Determine the (X, Y) coordinate at the center of the cell enclosing the given text.  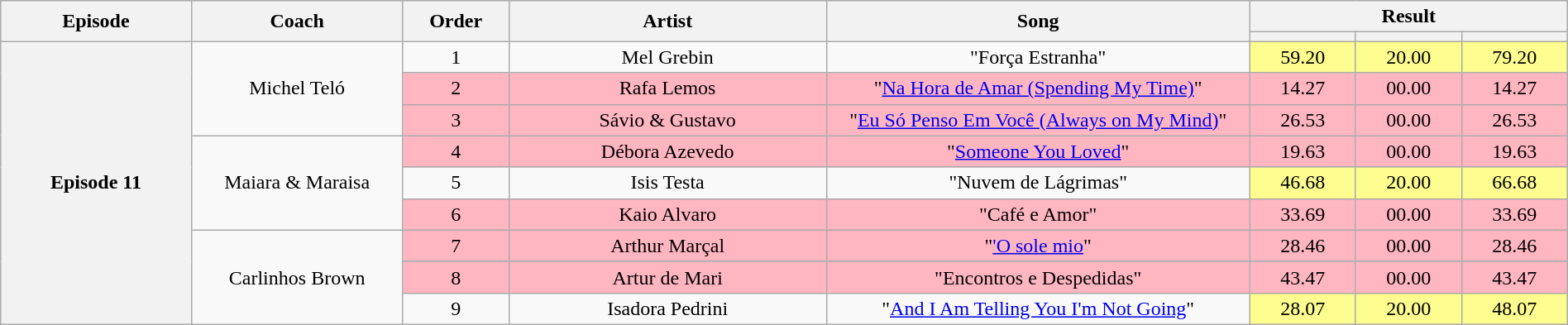
Débora Azevedo (667, 151)
"Na Hora de Amar (Spending My Time)" (1038, 88)
2 (456, 88)
Mel Grebin (667, 57)
66.68 (1514, 183)
7 (456, 246)
46.68 (1303, 183)
8 (456, 277)
"Someone You Loved" (1038, 151)
4 (456, 151)
Coach (297, 22)
Sávio & Gustavo (667, 120)
1 (456, 57)
9 (456, 308)
Result (1408, 17)
Episode (96, 22)
"Encontros e Despedidas" (1038, 277)
Kaio Alvaro (667, 214)
"And I Am Telling You I'm Not Going" (1038, 308)
6 (456, 214)
Arthur Marçal (667, 246)
5 (456, 183)
Maiara & Maraisa (297, 183)
Artist (667, 22)
79.20 (1514, 57)
"Nuvem de Lágrimas" (1038, 183)
Rafa Lemos (667, 88)
48.07 (1514, 308)
Michel Teló (297, 88)
Artur de Mari (667, 277)
28.07 (1303, 308)
Isis Testa (667, 183)
"Força Estranha" (1038, 57)
Carlinhos Brown (297, 277)
59.20 (1303, 57)
Episode 11 (96, 184)
"Café e Amor" (1038, 214)
3 (456, 120)
"'O sole mio" (1038, 246)
Order (456, 22)
Isadora Pedrini (667, 308)
"Eu Só Penso Em Você (Always on My Mind)" (1038, 120)
Song (1038, 22)
